Provide the [X, Y] coordinate of the cell's center where the given text is located.  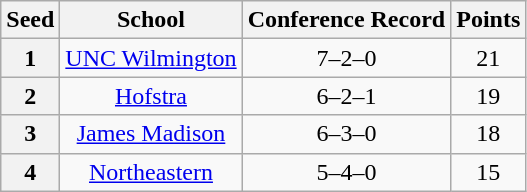
Conference Record [346, 20]
Points [488, 20]
15 [488, 172]
Seed [30, 20]
3 [30, 134]
18 [488, 134]
Hofstra [151, 96]
5–4–0 [346, 172]
1 [30, 58]
4 [30, 172]
21 [488, 58]
6–3–0 [346, 134]
UNC Wilmington [151, 58]
School [151, 20]
6–2–1 [346, 96]
James Madison [151, 134]
2 [30, 96]
19 [488, 96]
Northeastern [151, 172]
7–2–0 [346, 58]
